Detect which cell encompasses the target text, then output its (x, y) center coordinate. 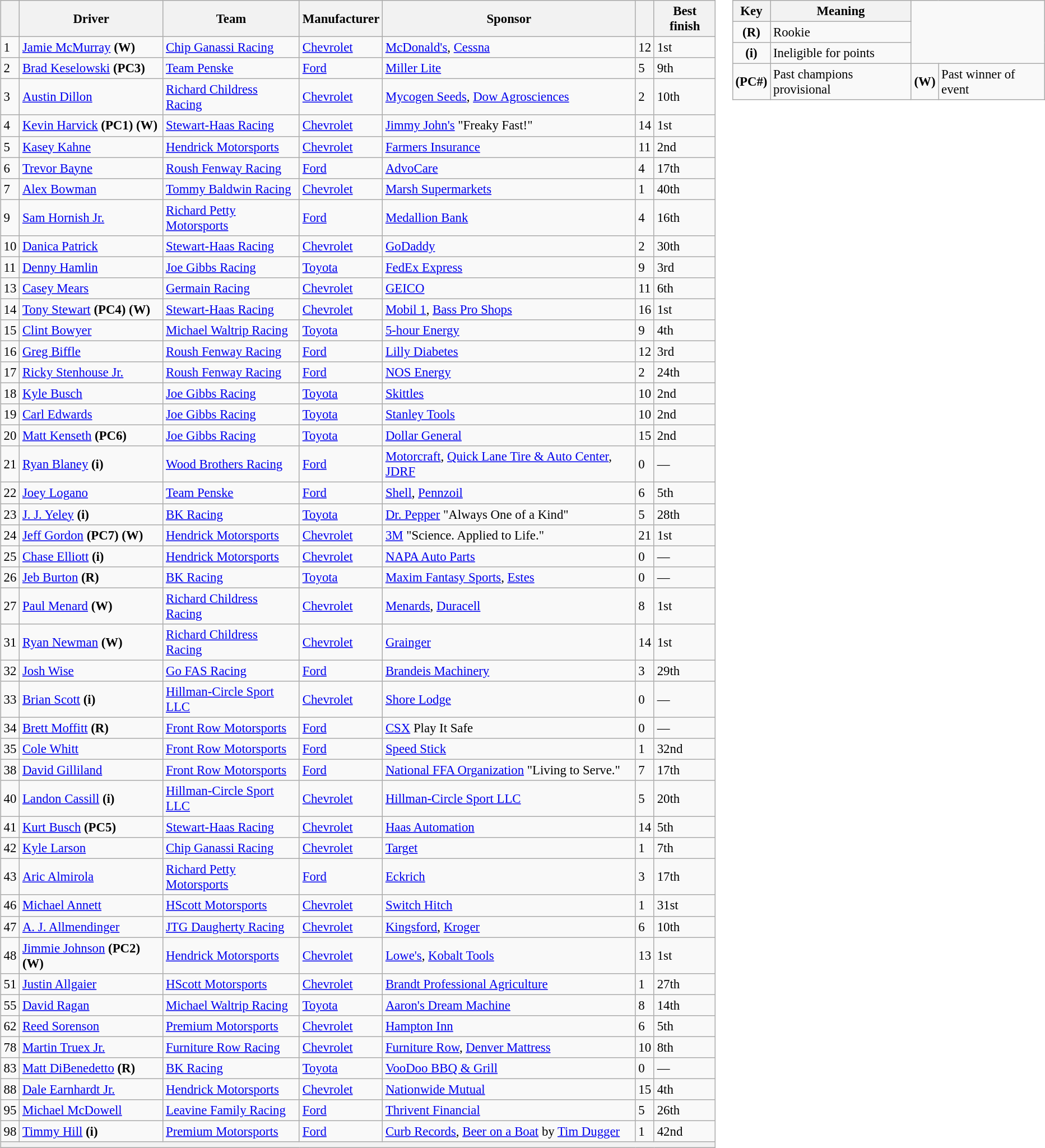
Dr. Pepper "Always One of a Kind" (509, 514)
Jimmie Johnson (PC2) (W) (91, 956)
(R) (751, 32)
Germain Racing (231, 289)
Tommy Baldwin Racing (231, 189)
27th (685, 984)
Shell, Pennzoil (509, 493)
Matt Kenseth (PC6) (91, 436)
Ryan Newman (W) (91, 642)
(W) (925, 82)
32nd (685, 749)
24 (10, 535)
Tony Stewart (PC4) (W) (91, 309)
Jeff Gordon (PC7) (W) (91, 535)
Wood Brothers Racing (231, 464)
Aric Almirola (91, 877)
Jimmy John's "Freaky Fast!" (509, 126)
62 (10, 1026)
Maxim Fantasy Sports, Estes (509, 577)
Speed Stick (509, 749)
Michael Annett (91, 905)
NOS Energy (509, 373)
Joey Logano (91, 493)
Kingsford, Kroger (509, 927)
National FFA Organization "Living to Serve." (509, 770)
Ricky Stenhouse Jr. (91, 373)
JTG Daugherty Racing (231, 927)
Alex Bowman (91, 189)
Brandt Professional Agriculture (509, 984)
Ineligible for points (841, 53)
28th (685, 514)
42nd (685, 1131)
Trevor Bayne (91, 168)
55 (10, 1005)
Casey Mears (91, 289)
Carl Edwards (91, 415)
Reed Sorenson (91, 1026)
Eckrich (509, 877)
Medallion Bank (509, 217)
Past champions provisional (841, 82)
A. J. Allmendinger (91, 927)
GEICO (509, 289)
Chase Elliott (i) (91, 556)
22 (10, 493)
Rookie (841, 32)
40 (10, 799)
Team (231, 19)
Landon Cassill (i) (91, 799)
(PC#) (751, 82)
Manufacturer (341, 19)
Martin Truex Jr. (91, 1047)
Kevin Harvick (PC1) (W) (91, 126)
3M "Science. Applied to Life." (509, 535)
Brian Scott (i) (91, 699)
88 (10, 1089)
51 (10, 984)
Sam Hornish Jr. (91, 217)
83 (10, 1068)
McDonald's, Cessna (509, 48)
29th (685, 671)
Matt DiBenedetto (R) (91, 1068)
78 (10, 1047)
31st (685, 905)
38 (10, 770)
Furniture Row Racing (231, 1047)
Justin Allgaier (91, 984)
Motorcraft, Quick Lane Tire & Auto Center, JDRF (509, 464)
Menards, Duracell (509, 606)
Target (509, 848)
J. J. Yeley (i) (91, 514)
5-hour Energy (509, 331)
Clint Bowyer (91, 331)
16th (685, 217)
Sponsor (509, 19)
Miller Lite (509, 68)
Jeb Burton (R) (91, 577)
98 (10, 1131)
Lilly Diabetes (509, 351)
Switch Hitch (509, 905)
34 (10, 728)
19 (10, 415)
20 (10, 436)
Meaning (841, 11)
Danica Patrick (91, 246)
26 (10, 577)
Timmy Hill (i) (91, 1131)
30th (685, 246)
24th (685, 373)
26th (685, 1110)
Brandeis Machinery (509, 671)
Skittles (509, 394)
Dale Earnhardt Jr. (91, 1089)
Kyle Larson (91, 848)
Mycogen Seeds, Dow Agrosciences (509, 97)
Michael McDowell (91, 1110)
CSX Play It Safe (509, 728)
Haas Automation (509, 828)
18 (10, 394)
31 (10, 642)
23 (10, 514)
Mobil 1, Bass Pro Shops (509, 309)
95 (10, 1110)
Brad Keselowski (PC3) (91, 68)
Dollar General (509, 436)
6th (685, 289)
33 (10, 699)
Paul Menard (W) (91, 606)
Furniture Row, Denver Mattress (509, 1047)
Grainger (509, 642)
35 (10, 749)
Best finish (685, 19)
Driver (91, 19)
Jamie McMurray (W) (91, 48)
Marsh Supermarkets (509, 189)
Austin Dillon (91, 97)
(i) (751, 53)
VooDoo BBQ & Grill (509, 1068)
David Gilliland (91, 770)
Kurt Busch (PC5) (91, 828)
25 (10, 556)
Cole Whitt (91, 749)
Josh Wise (91, 671)
7th (685, 848)
14th (685, 1005)
Kyle Busch (91, 394)
Curb Records, Beer on a Boat by Tim Dugger (509, 1131)
8th (685, 1047)
27 (10, 606)
Farmers Insurance (509, 147)
47 (10, 927)
Denny Hamlin (91, 267)
Greg Biffle (91, 351)
32 (10, 671)
David Ragan (91, 1005)
Ryan Blaney (i) (91, 464)
FedEx Express (509, 267)
Brett Moffitt (R) (91, 728)
Go FAS Racing (231, 671)
NAPA Auto Parts (509, 556)
Stanley Tools (509, 415)
42 (10, 848)
Kasey Kahne (91, 147)
Nationwide Mutual (509, 1089)
Lowe's, Kobalt Tools (509, 956)
Thrivent Financial (509, 1110)
GoDaddy (509, 246)
40th (685, 189)
43 (10, 877)
AdvoCare (509, 168)
20th (685, 799)
9th (685, 68)
Aaron's Dream Machine (509, 1005)
41 (10, 828)
Key (751, 11)
Shore Lodge (509, 699)
46 (10, 905)
17 (10, 373)
Past winner of event (992, 82)
48 (10, 956)
Leavine Family Racing (231, 1110)
Hampton Inn (509, 1026)
